Return the [X, Y] coordinate for the center point of the cell that contains the specified text.  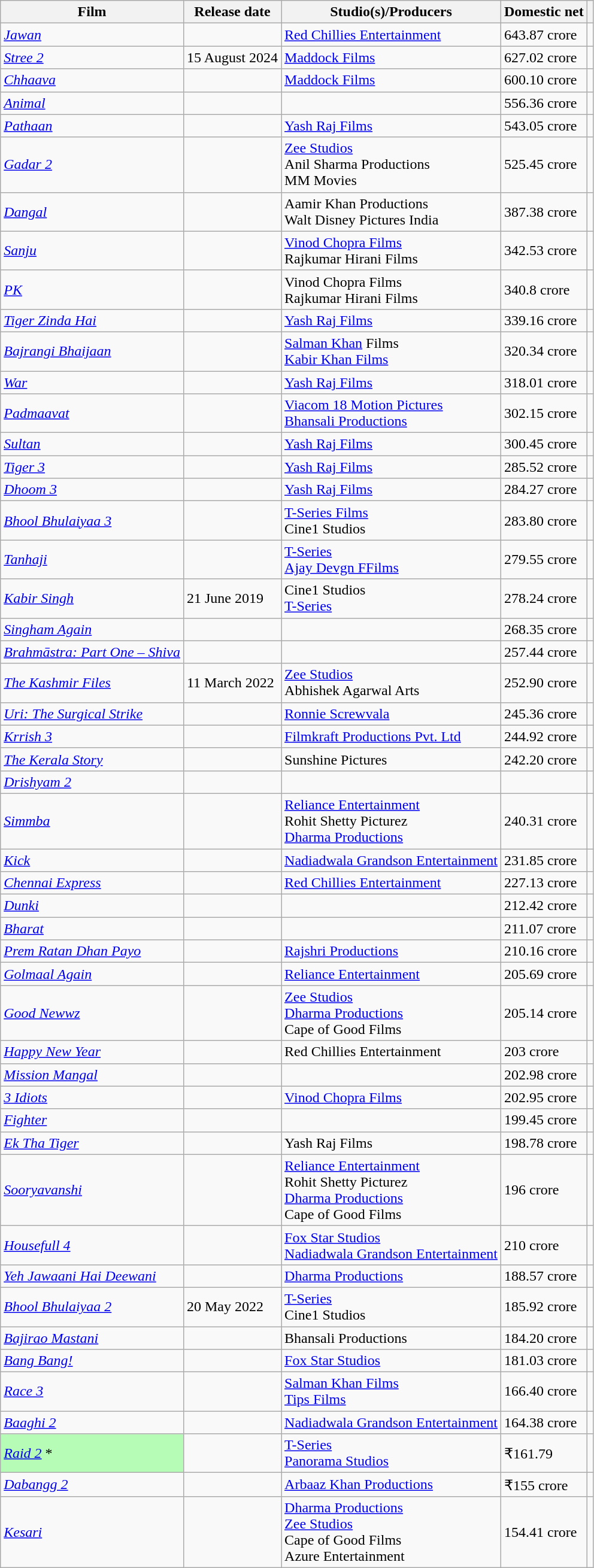
Zee StudiosDharma ProductionsCape of Good Films [392, 1013]
Fox Star StudiosNadiadwala Grandson Entertainment [392, 1245]
Kabir Singh [92, 599]
Release date [232, 12]
600.10 crore [544, 80]
231.85 crore [544, 860]
302.15 crore [544, 413]
278.24 crore [544, 599]
Baaghi 2 [92, 1423]
340.8 crore [544, 290]
Uri: The Surgical Strike [92, 714]
Vinod Chopra Films [392, 1097]
210 crore [544, 1245]
T-Series FilmsCine1 Studios [392, 521]
188.57 crore [544, 1276]
Bhool Bhulaiyaa 2 [92, 1306]
Sultan [92, 444]
Stree 2 [92, 57]
Dabangg 2 [92, 1485]
Bhool Bhulaiyaa 3 [92, 521]
Domestic net [544, 12]
T-SeriesCine1 Studios [392, 1306]
525.45 crore [544, 165]
543.05 crore [544, 126]
Animal [92, 103]
Jawan [92, 35]
Sooryavanshi [92, 1190]
240.31 crore [544, 821]
Sunshine Pictures [392, 759]
3 Idiots [92, 1097]
556.36 crore [544, 103]
257.44 crore [544, 652]
627.02 crore [544, 57]
₹155 crore [544, 1485]
T-SeriesPanorama Studios [392, 1454]
Yeh Jawaani Hai Deewani [92, 1276]
Arbaaz Khan Productions [392, 1485]
Salman Khan FilmsKabir Khan Films [392, 351]
227.13 crore [544, 883]
Happy New Year [92, 1052]
211.07 crore [544, 929]
Mission Mangal [92, 1075]
184.20 crore [544, 1338]
Studio(s)/Producers [392, 12]
Reliance EntertainmentRohit Shetty PicturezDharma Productions [392, 821]
Race 3 [92, 1391]
Chhaava [92, 80]
Kick [92, 860]
Zee StudiosAnil Sharma ProductionsMM Movies [392, 165]
Fighter [92, 1120]
Singham Again [92, 629]
199.45 crore [544, 1120]
The Kashmir Files [92, 683]
342.53 crore [544, 250]
Ronnie Screwvala [392, 714]
285.52 crore [544, 467]
318.01 crore [544, 383]
Simmba [92, 821]
Drishyam 2 [92, 782]
202.95 crore [544, 1097]
T-SeriesAjay Devgn FFilms [392, 559]
Bharat [92, 929]
Reliance EntertainmentRohit Shetty PicturezDharma ProductionsCape of Good Films [392, 1190]
Housefull 4 [92, 1245]
284.27 crore [544, 490]
Raid 2 * [92, 1454]
Kesari [92, 1531]
Padmaavat [92, 413]
Dhoom 3 [92, 490]
212.42 crore [544, 906]
Bhansali Productions [392, 1338]
279.55 crore [544, 559]
Filmkraft Productions Pvt. Ltd [392, 736]
320.34 crore [544, 351]
Dunki [92, 906]
205.69 crore [544, 974]
War [92, 383]
Cine1 StudiosT-Series [392, 599]
Salman Khan Films Tips Films [392, 1391]
Bajirao Mastani [92, 1338]
Fox Star Studios [392, 1361]
Bang Bang! [92, 1361]
Golmaal Again [92, 974]
Tiger Zinda Hai [92, 320]
268.35 crore [544, 629]
283.80 crore [544, 521]
Good Newwz [92, 1013]
242.20 crore [544, 759]
202.98 crore [544, 1075]
Tanhaji [92, 559]
Reliance Entertainment [392, 974]
Prem Ratan Dhan Payo [92, 951]
643.87 crore [544, 35]
₹161.79 [544, 1454]
300.45 crore [544, 444]
21 June 2019 [232, 599]
Chennai Express [92, 883]
Dangal [92, 212]
Gadar 2 [92, 165]
PK [92, 290]
164.38 crore [544, 1423]
198.78 crore [544, 1143]
11 March 2022 [232, 683]
Pathaan [92, 126]
181.03 crore [544, 1361]
Krrish 3 [92, 736]
210.16 crore [544, 951]
Ek Tha Tiger [92, 1143]
20 May 2022 [232, 1306]
Zee StudiosAbhishek Agarwal Arts [392, 683]
154.41 crore [544, 1531]
339.16 crore [544, 320]
185.92 crore [544, 1306]
244.92 crore [544, 736]
245.36 crore [544, 714]
Viacom 18 Motion PicturesBhansali Productions [392, 413]
Brahmāstra: Part One – Shiva [92, 652]
Film [92, 12]
Sanju [92, 250]
Dharma ProductionsZee StudiosCape of Good FilmsAzure Entertainment [392, 1531]
The Kerala Story [92, 759]
Rajshri Productions [392, 951]
Bajrangi Bhaijaan [92, 351]
166.40 crore [544, 1391]
Tiger 3 [92, 467]
205.14 crore [544, 1013]
203 crore [544, 1052]
Dharma Productions [392, 1276]
Aamir Khan ProductionsWalt Disney Pictures India [392, 212]
252.90 crore [544, 683]
387.38 crore [544, 212]
196 crore [544, 1190]
15 August 2024 [232, 57]
